Provide the [x, y] coordinate of the cell's center where the given text is located.  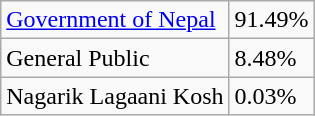
91.49% [272, 20]
0.03% [272, 96]
General Public [115, 58]
Government of Nepal [115, 20]
Nagarik Lagaani Kosh [115, 96]
8.48% [272, 58]
